Determine the [x, y] coordinate at the center of the cell enclosing the given text.  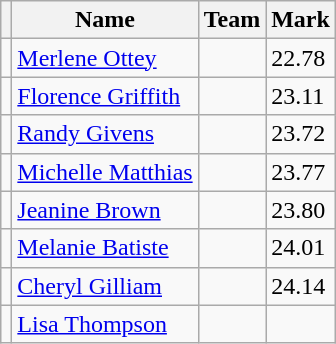
Melanie Batiste [105, 248]
Name [105, 20]
Randy Givens [105, 134]
23.72 [301, 134]
Mark [301, 20]
23.80 [301, 210]
23.77 [301, 172]
22.78 [301, 58]
Jeanine Brown [105, 210]
Michelle Matthias [105, 172]
23.11 [301, 96]
24.01 [301, 248]
Lisa Thompson [105, 324]
Cheryl Gilliam [105, 286]
Merlene Ottey [105, 58]
24.14 [301, 286]
Team [232, 20]
Florence Griffith [105, 96]
